Detect which cell encompasses the target text, then output its [X, Y] center coordinate. 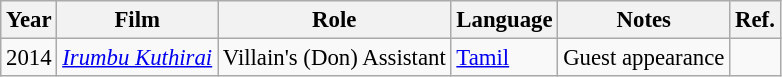
Language [504, 20]
Role [335, 20]
Guest appearance [644, 58]
Irumbu Kuthirai [138, 58]
Notes [644, 20]
Villain's (Don) Assistant [335, 58]
2014 [29, 58]
Film [138, 20]
Ref. [755, 20]
Year [29, 20]
Tamil [504, 58]
